Capture the cell that displays the provided text and extract its [x, y] central coordinate. 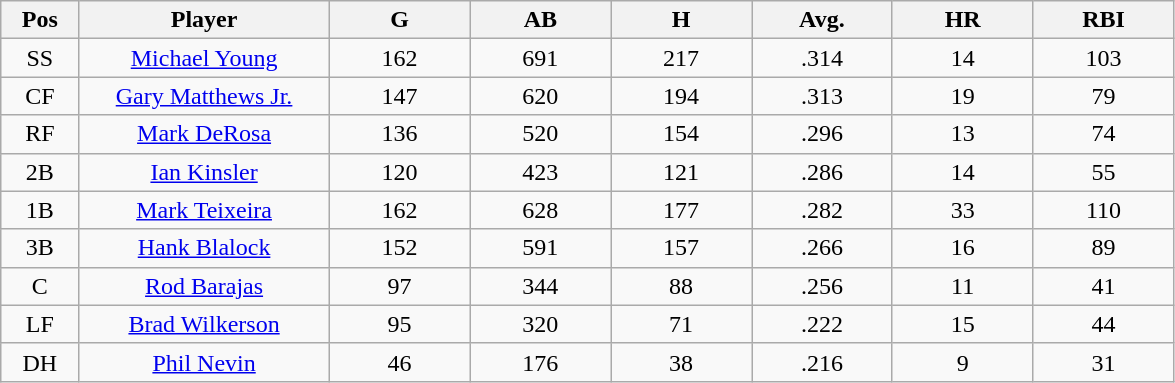
217 [682, 58]
11 [962, 286]
AB [540, 20]
55 [1104, 172]
RBI [1104, 20]
.256 [822, 286]
320 [540, 324]
Player [204, 20]
74 [1104, 134]
G [400, 20]
591 [540, 248]
Ian Kinsler [204, 172]
152 [400, 248]
103 [1104, 58]
Pos [40, 20]
194 [682, 96]
19 [962, 96]
Mark Teixeira [204, 210]
.296 [822, 134]
Hank Blalock [204, 248]
46 [400, 362]
Rod Barajas [204, 286]
Avg. [822, 20]
HR [962, 20]
691 [540, 58]
Michael Young [204, 58]
147 [400, 96]
C [40, 286]
15 [962, 324]
16 [962, 248]
136 [400, 134]
.266 [822, 248]
Mark DeRosa [204, 134]
79 [1104, 96]
120 [400, 172]
RF [40, 134]
SS [40, 58]
LF [40, 324]
33 [962, 210]
89 [1104, 248]
31 [1104, 362]
176 [540, 362]
97 [400, 286]
3B [40, 248]
Brad Wilkerson [204, 324]
44 [1104, 324]
95 [400, 324]
121 [682, 172]
.282 [822, 210]
628 [540, 210]
H [682, 20]
88 [682, 286]
13 [962, 134]
DH [40, 362]
Gary Matthews Jr. [204, 96]
.216 [822, 362]
154 [682, 134]
344 [540, 286]
.313 [822, 96]
Phil Nevin [204, 362]
71 [682, 324]
9 [962, 362]
423 [540, 172]
2B [40, 172]
110 [1104, 210]
.314 [822, 58]
620 [540, 96]
41 [1104, 286]
177 [682, 210]
.222 [822, 324]
.286 [822, 172]
1B [40, 210]
38 [682, 362]
157 [682, 248]
520 [540, 134]
CF [40, 96]
